Capture the cell that displays the provided text and extract its (x, y) central coordinate. 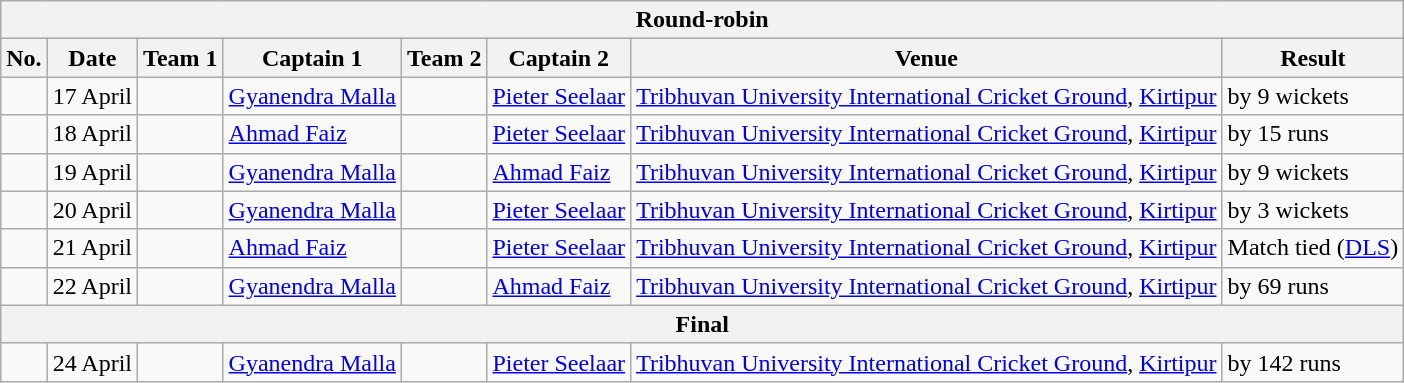
by 3 wickets (1313, 210)
17 April (92, 96)
22 April (92, 286)
24 April (92, 362)
Final (702, 324)
Round-robin (702, 20)
19 April (92, 172)
No. (24, 58)
Captain 2 (559, 58)
Date (92, 58)
Team 2 (444, 58)
20 April (92, 210)
Team 1 (181, 58)
18 April (92, 134)
Result (1313, 58)
by 142 runs (1313, 362)
21 April (92, 248)
Match tied (DLS) (1313, 248)
by 15 runs (1313, 134)
Venue (926, 58)
by 69 runs (1313, 286)
Captain 1 (312, 58)
